Search for the cell housing the specified text and yield its [x, y] center coordinate. 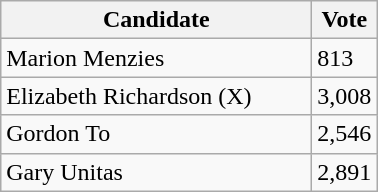
Elizabeth Richardson (X) [156, 96]
2,891 [344, 172]
Gary Unitas [156, 172]
Candidate [156, 20]
813 [344, 58]
Vote [344, 20]
Gordon To [156, 134]
3,008 [344, 96]
Marion Menzies [156, 58]
2,546 [344, 134]
